Return the [X, Y] coordinate for the center point of the cell that contains the specified text.  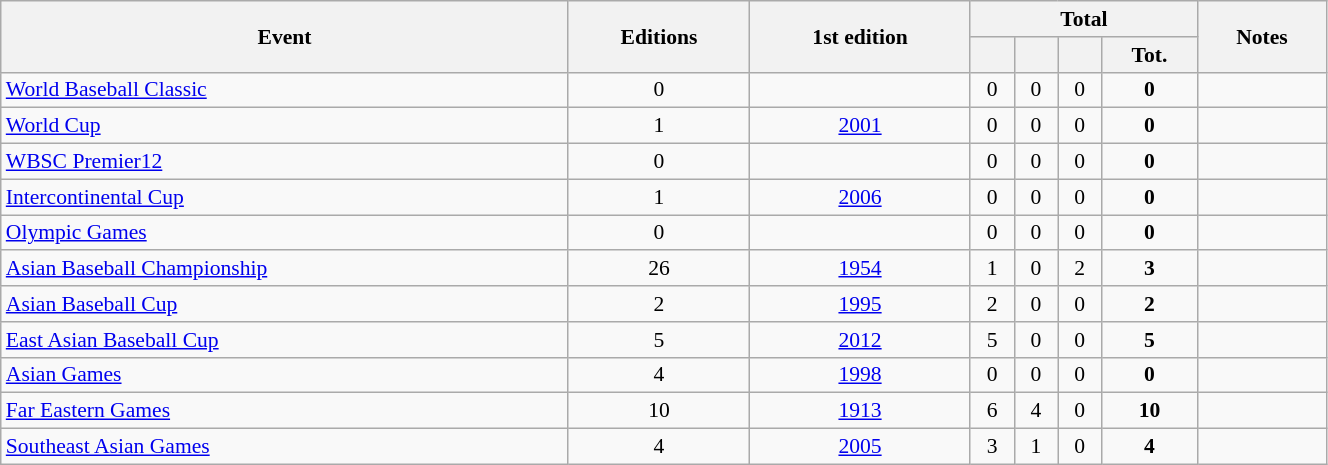
1st edition [860, 36]
Asian Baseball Championship [284, 269]
Editions [659, 36]
Intercontinental Cup [284, 197]
Total [1084, 19]
Olympic Games [284, 233]
6 [992, 411]
1954 [860, 269]
East Asian Baseball Cup [284, 340]
Asian Baseball Cup [284, 304]
Tot. [1149, 55]
Notes [1262, 36]
Event [284, 36]
2001 [860, 126]
1995 [860, 304]
26 [659, 269]
Far Eastern Games [284, 411]
1913 [860, 411]
Asian Games [284, 375]
1998 [860, 375]
Southeast Asian Games [284, 447]
2006 [860, 197]
World Cup [284, 126]
World Baseball Classic [284, 90]
2005 [860, 447]
WBSC Premier12 [284, 162]
2012 [860, 340]
